Output the (x, y) coordinate of the center of the cell containing the given text.  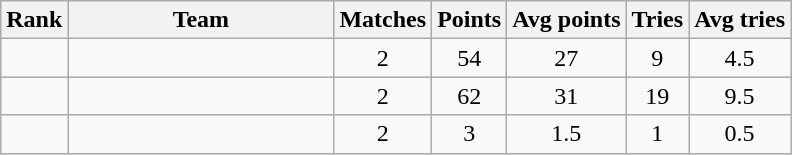
3 (470, 134)
Matches (383, 20)
9.5 (740, 96)
31 (566, 96)
Team (201, 20)
Avg points (566, 20)
54 (470, 58)
9 (658, 58)
4.5 (740, 58)
19 (658, 96)
Tries (658, 20)
0.5 (740, 134)
62 (470, 96)
1 (658, 134)
Rank (34, 20)
Avg tries (740, 20)
27 (566, 58)
1.5 (566, 134)
Points (470, 20)
